Detect which cell encompasses the target text, then output its [x, y] center coordinate. 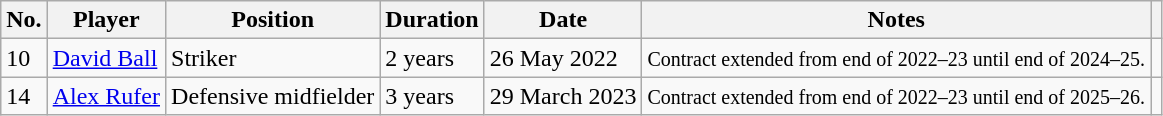
Contract extended from end of 2022–23 until end of 2024–25. [896, 58]
Player [106, 20]
29 March 2023 [563, 96]
Duration [432, 20]
10 [24, 58]
No. [24, 20]
David Ball [106, 58]
3 years [432, 96]
Position [273, 20]
Alex Rufer [106, 96]
26 May 2022 [563, 58]
14 [24, 96]
Striker [273, 58]
Contract extended from end of 2022–23 until end of 2025–26. [896, 96]
Date [563, 20]
Notes [896, 20]
2 years [432, 58]
Defensive midfielder [273, 96]
